Detect which cell encompasses the target text, then output its [x, y] center coordinate. 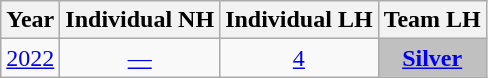
Year [30, 20]
— [140, 58]
Silver [432, 58]
4 [299, 58]
Individual LH [299, 20]
Individual NH [140, 20]
2022 [30, 58]
Team LH [432, 20]
